Return [X, Y] of the center of cell containing provided text 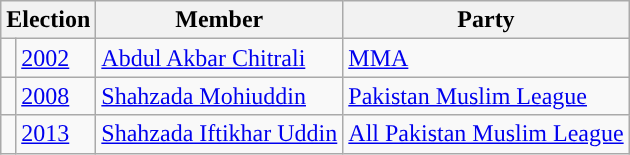
Abdul Akbar Chitrali [220, 58]
Pakistan Muslim League [486, 96]
2008 [56, 96]
2013 [56, 134]
Shahzada Iftikhar Uddin [220, 134]
MMA [486, 58]
All Pakistan Muslim League [486, 134]
Shahzada Mohiuddin [220, 96]
Party [486, 20]
2002 [56, 58]
Member [220, 20]
Election [48, 20]
